Scan for the cell matching the given text and deliver its [x, y] coordinate at center. 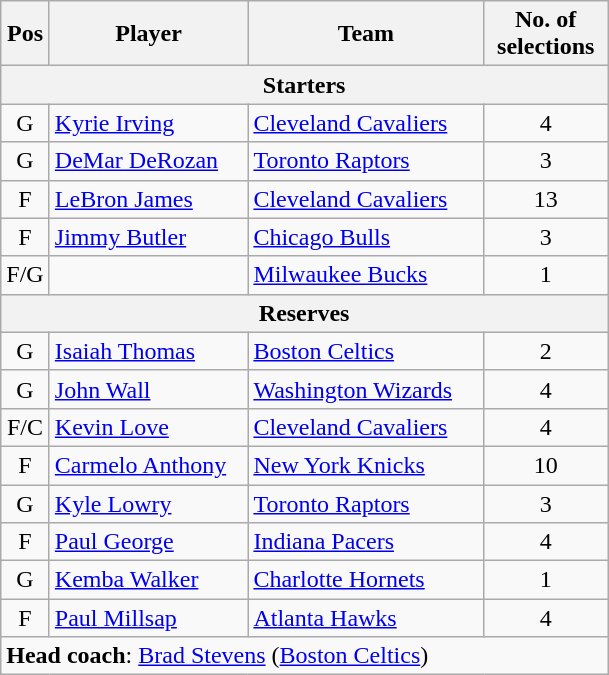
Reserves [304, 313]
13 [546, 199]
F/G [26, 275]
Carmelo Anthony [148, 465]
New York Knicks [366, 465]
Starters [304, 85]
No. of selections [546, 34]
F/C [26, 427]
Team [366, 34]
Isaiah Thomas [148, 351]
Jimmy Butler [148, 237]
Kyle Lowry [148, 503]
Player [148, 34]
Paul George [148, 542]
DeMar DeRozan [148, 161]
Kevin Love [148, 427]
10 [546, 465]
Kyrie Irving [148, 123]
Washington Wizards [366, 389]
Boston Celtics [366, 351]
Milwaukee Bucks [366, 275]
Atlanta Hawks [366, 618]
Chicago Bulls [366, 237]
Paul Millsap [148, 618]
John Wall [148, 389]
Kemba Walker [148, 580]
Head coach: Brad Stevens (Boston Celtics) [304, 656]
Charlotte Hornets [366, 580]
LeBron James [148, 199]
Indiana Pacers [366, 542]
Pos [26, 34]
2 [546, 351]
